Return [x, y] of the center of cell containing provided text 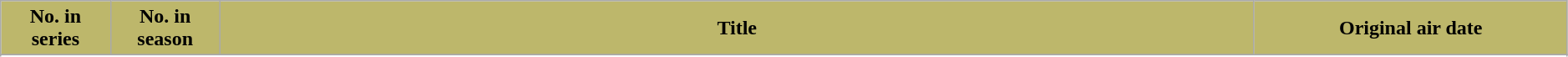
No. inseries [55, 28]
Original air date [1410, 28]
No. inseason [165, 28]
Title [737, 28]
